From the cell containing the given text, extract its center point as [X, Y] coordinate. 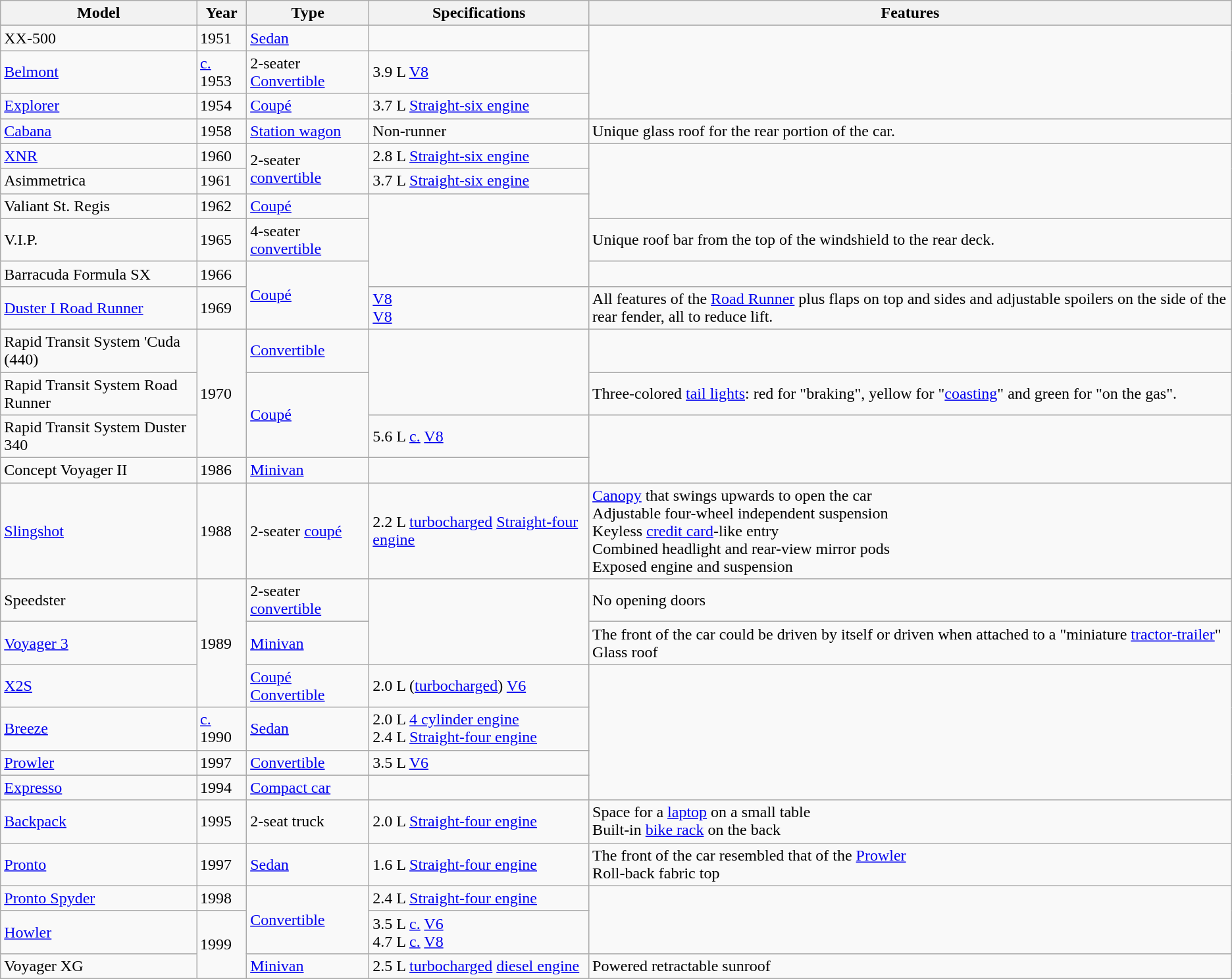
1998 [222, 898]
Concept Voyager II [99, 470]
Three-colored tail lights: red for "braking", yellow for "coasting" and green for "on the gas". [911, 393]
Rapid Transit System 'Cuda (440) [99, 350]
Valiant St. Regis [99, 206]
CoupéConvertible [308, 686]
2.0 L Straight-four engine [479, 821]
Type [308, 13]
c. 1953 [222, 72]
1951 [222, 38]
1958 [222, 131]
Belmont [99, 72]
1995 [222, 821]
Voyager 3 [99, 643]
1969 [222, 308]
Station wagon [308, 131]
All features of the Road Runner plus flaps on top and sides and adjustable spoilers on the side of the rear fender, all to reduce lift. [911, 308]
Model [99, 13]
Space for a laptop on a small tableBuilt-in bike rack on the back [911, 821]
Explorer [99, 106]
1965 [222, 239]
Pronto Spyder [99, 898]
1966 [222, 274]
Duster I Road Runner [99, 308]
Specifications [479, 13]
1970 [222, 393]
Asimmetrica [99, 181]
1988 [222, 531]
V.I.P. [99, 239]
1989 [222, 643]
Cabana [99, 131]
Howler [99, 932]
3.9 L V8 [479, 72]
c. 1990 [222, 729]
Slingshot [99, 531]
Year [222, 13]
1999 [222, 945]
1960 [222, 156]
4-seater convertible [308, 239]
Rapid Transit System Duster 340 [99, 437]
Unique glass roof for the rear portion of the car. [911, 131]
2.0 L (turbocharged) V6 [479, 686]
X2S [99, 686]
Barracuda Formula SX [99, 274]
2-seat truck [308, 821]
2.0 L 4 cylinder engine2.4 L Straight-four engine [479, 729]
3.5 L c. V64.7 L c. V8 [479, 932]
2-seater coupé [308, 531]
2.2 L turbocharged Straight-four engine [479, 531]
The front of the car could be driven by itself or driven when attached to a "miniature tractor-trailer"Glass roof [911, 643]
Non-runner [479, 131]
Expresso [99, 788]
Backpack [99, 821]
2.8 L Straight-six engine [479, 156]
Compact car [308, 788]
1.6 L Straight-four engine [479, 865]
5.6 L c. V8 [479, 437]
Speedster [99, 600]
2.5 L turbocharged diesel engine [479, 966]
1961 [222, 181]
2.4 L Straight-four engine [479, 898]
Powered retractable sunroof [911, 966]
1962 [222, 206]
1954 [222, 106]
No opening doors [911, 600]
Rapid Transit System Road Runner [99, 393]
Breeze [99, 729]
Pronto [99, 865]
Unique roof bar from the top of the windshield to the rear deck. [911, 239]
3.5 L V6 [479, 763]
V8 V8 [479, 308]
The front of the car resembled that of the ProwlerRoll-back fabric top [911, 865]
1986 [222, 470]
XX-500 [99, 38]
Features [911, 13]
XNR [99, 156]
Prowler [99, 763]
2-seater Convertible [308, 72]
Voyager XG [99, 966]
1994 [222, 788]
